Identify which cell holds the provided text, then report its [X, Y] central coordinate. 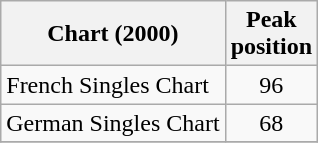
68 [271, 123]
96 [271, 85]
Chart (2000) [113, 34]
French Singles Chart [113, 85]
German Singles Chart [113, 123]
Peak position [271, 34]
